Identify which cell holds the provided text, then report its [x, y] central coordinate. 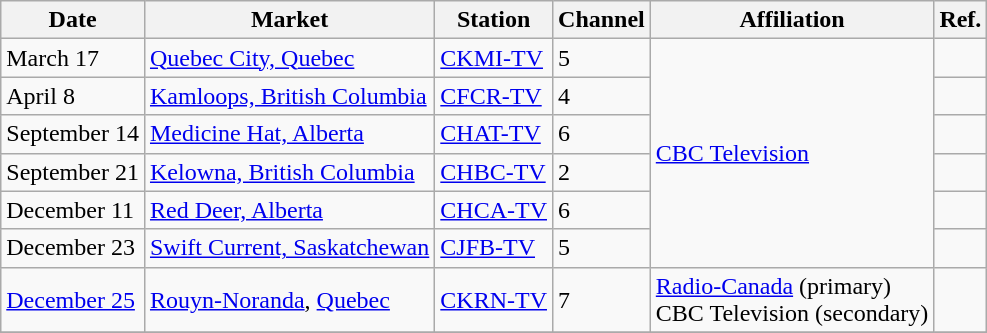
Station [494, 20]
December 25 [73, 300]
Kelowna, British Columbia [289, 172]
September 14 [73, 134]
4 [602, 96]
March 17 [73, 58]
Date [73, 20]
CJFB-TV [494, 248]
Channel [602, 20]
Affiliation [792, 20]
Quebec City, Quebec [289, 58]
CHBC-TV [494, 172]
CHAT-TV [494, 134]
December 11 [73, 210]
CHCA-TV [494, 210]
Swift Current, Saskatchewan [289, 248]
2 [602, 172]
CKMI-TV [494, 58]
Medicine Hat, Alberta [289, 134]
Market [289, 20]
April 8 [73, 96]
CFCR-TV [494, 96]
September 21 [73, 172]
Kamloops, British Columbia [289, 96]
Rouyn-Noranda, Quebec [289, 300]
CKRN-TV [494, 300]
December 23 [73, 248]
CBC Television [792, 153]
Red Deer, Alberta [289, 210]
Ref. [960, 20]
7 [602, 300]
Radio-Canada (primary) CBC Television (secondary) [792, 300]
